Identify which cell holds the provided text, then report its (x, y) central coordinate. 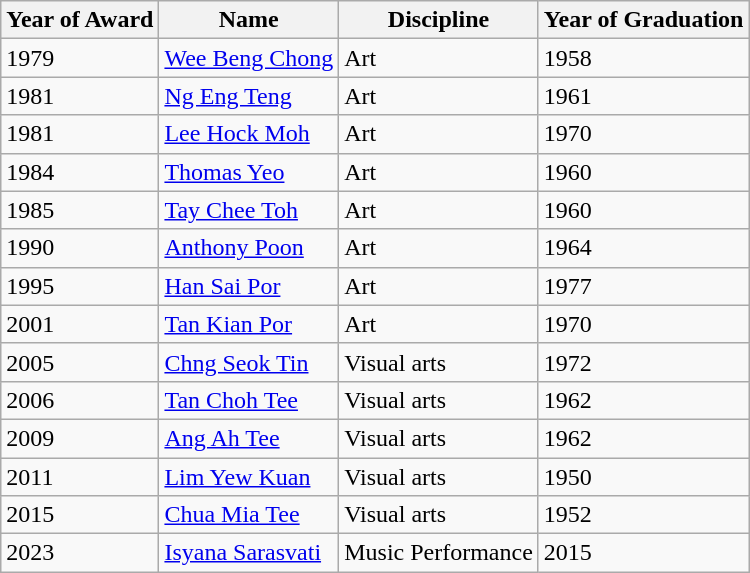
1961 (644, 96)
2023 (80, 553)
2011 (80, 477)
1984 (80, 172)
1972 (644, 362)
Thomas Yeo (249, 172)
1950 (644, 477)
2009 (80, 438)
1990 (80, 248)
Isyana Sarasvati (249, 553)
Tan Choh Tee (249, 400)
Discipline (439, 20)
1979 (80, 58)
Wee Beng Chong (249, 58)
Music Performance (439, 553)
2006 (80, 400)
Chua Mia Tee (249, 515)
1964 (644, 248)
Ng Eng Teng (249, 96)
Tay Chee Toh (249, 210)
Name (249, 20)
Han Sai Por (249, 286)
1995 (80, 286)
Tan Kian Por (249, 324)
Year of Award (80, 20)
1977 (644, 286)
Lim Yew Kuan (249, 477)
Anthony Poon (249, 248)
Chng Seok Tin (249, 362)
1952 (644, 515)
2001 (80, 324)
2005 (80, 362)
1985 (80, 210)
Year of Graduation (644, 20)
Lee Hock Moh (249, 134)
1958 (644, 58)
Ang Ah Tee (249, 438)
